Find where the given text appears and provide that cell's center as (X, Y) coordinate. 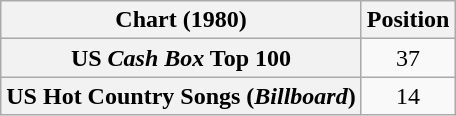
Chart (1980) (181, 20)
US Hot Country Songs (Billboard) (181, 96)
Position (408, 20)
US Cash Box Top 100 (181, 58)
37 (408, 58)
14 (408, 96)
